For the text-containing cell, return its midpoint in [X, Y] coordinate format. 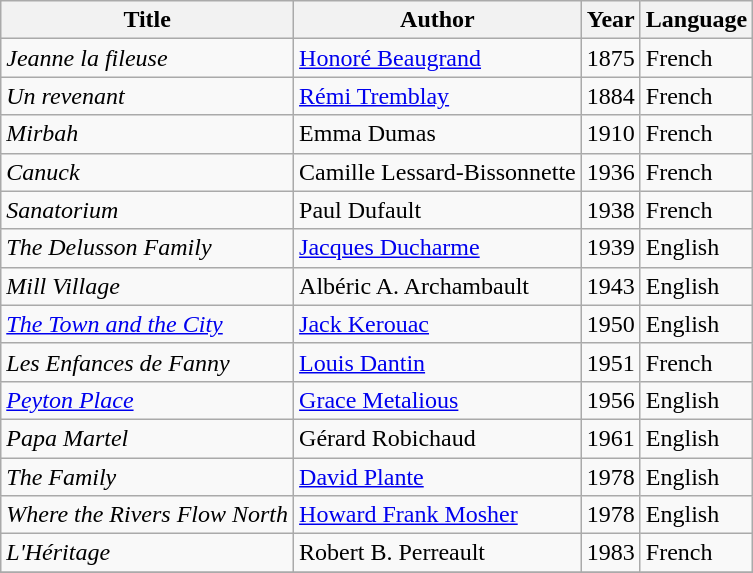
Author [438, 20]
1938 [610, 210]
1951 [610, 362]
Jeanne la fileuse [148, 58]
1875 [610, 58]
Gérard Robichaud [438, 438]
Canuck [148, 172]
Albéric A. Archambault [438, 286]
Language [696, 20]
1956 [610, 400]
1884 [610, 96]
Jacques Ducharme [438, 248]
1983 [610, 553]
The Town and the City [148, 324]
Grace Metalious [438, 400]
Rémi Tremblay [438, 96]
Robert B. Perreault [438, 553]
1910 [610, 134]
Mill Village [148, 286]
Where the Rivers Flow North [148, 515]
Sanatorium [148, 210]
Emma Dumas [438, 134]
Papa Martel [148, 438]
L'Héritage [148, 553]
Honoré Beaugrand [438, 58]
The Delusson Family [148, 248]
Jack Kerouac [438, 324]
1943 [610, 286]
Les Enfances de Fanny [148, 362]
Paul Dufault [438, 210]
David Plante [438, 477]
1961 [610, 438]
Louis Dantin [438, 362]
Mirbah [148, 134]
1936 [610, 172]
Un revenant [148, 96]
1939 [610, 248]
Peyton Place [148, 400]
Title [148, 20]
Howard Frank Mosher [438, 515]
The Family [148, 477]
Year [610, 20]
1950 [610, 324]
Camille Lessard-Bissonnette [438, 172]
